For the text-containing cell, return its midpoint in (x, y) coordinate format. 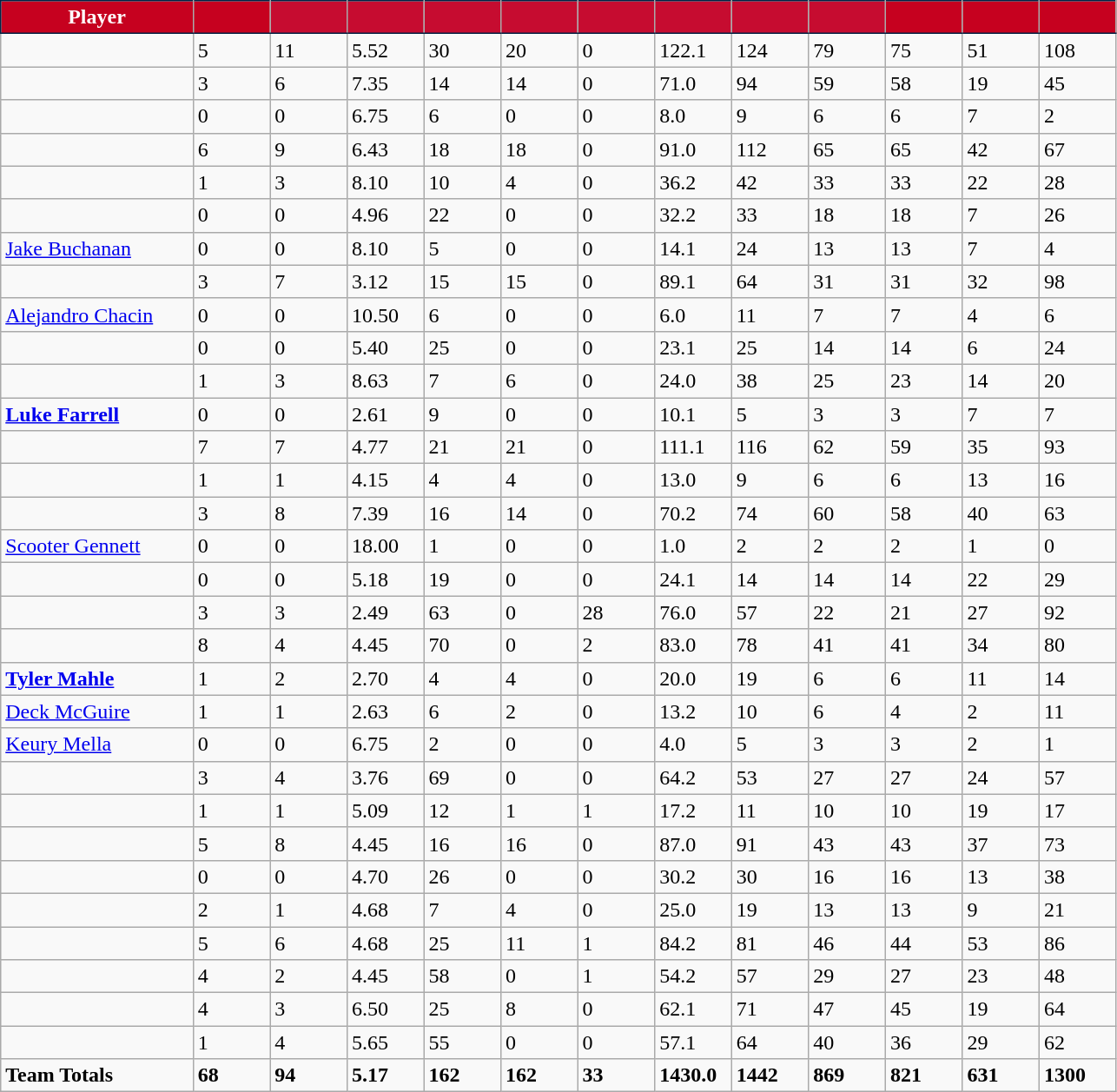
23.1 (693, 347)
10.1 (693, 414)
55 (462, 1042)
36.2 (693, 182)
1300 (1079, 1075)
78 (770, 645)
821 (924, 1075)
83.0 (693, 645)
79 (848, 50)
37 (1001, 844)
3.12 (386, 281)
1430.0 (693, 1075)
71.0 (693, 83)
74 (770, 513)
20.0 (693, 678)
30.2 (693, 877)
Luke Farrell (97, 414)
84.2 (693, 943)
67 (1079, 149)
73 (1079, 844)
4.15 (386, 480)
Alejandro Chacin (97, 314)
24.1 (693, 579)
5.52 (386, 50)
2.49 (386, 612)
6.0 (693, 314)
34 (1001, 645)
13.0 (693, 480)
54.2 (693, 976)
75 (924, 50)
32.2 (693, 215)
8.63 (386, 381)
1442 (770, 1075)
18.00 (386, 546)
12 (462, 811)
91 (770, 844)
44 (924, 943)
14.1 (693, 248)
69 (462, 778)
64.2 (693, 778)
13.2 (693, 711)
5.65 (386, 1042)
6.43 (386, 149)
Deck McGuire (97, 711)
36 (924, 1042)
71 (770, 1009)
5.17 (386, 1075)
Jake Buchanan (97, 248)
32 (1001, 281)
5.40 (386, 347)
2.63 (386, 711)
70.2 (693, 513)
46 (848, 943)
25.0 (693, 910)
116 (770, 447)
98 (1079, 281)
1.0 (693, 546)
2.70 (386, 678)
4.96 (386, 215)
6.50 (386, 1009)
60 (848, 513)
70 (462, 645)
122.1 (693, 50)
112 (770, 149)
Team Totals (97, 1075)
87.0 (693, 844)
3.76 (386, 778)
Keury Mella (97, 745)
92 (1079, 612)
5.18 (386, 579)
2.61 (386, 414)
62.1 (693, 1009)
Tyler Mahle (97, 678)
17 (1079, 811)
631 (1001, 1075)
10.50 (386, 314)
Player (97, 17)
5.09 (386, 811)
24.0 (693, 381)
76.0 (693, 612)
108 (1079, 50)
93 (1079, 447)
51 (1001, 50)
7.35 (386, 83)
68 (231, 1075)
124 (770, 50)
89.1 (693, 281)
111.1 (693, 447)
8.0 (693, 116)
4.0 (693, 745)
91.0 (693, 149)
48 (1079, 976)
57.1 (693, 1042)
869 (848, 1075)
86 (1079, 943)
35 (1001, 447)
81 (770, 943)
4.70 (386, 877)
80 (1079, 645)
Scooter Gennett (97, 546)
4.77 (386, 447)
17.2 (693, 811)
7.39 (386, 513)
47 (848, 1009)
